Find where the given text appears and provide that cell's center as [X, Y] coordinate. 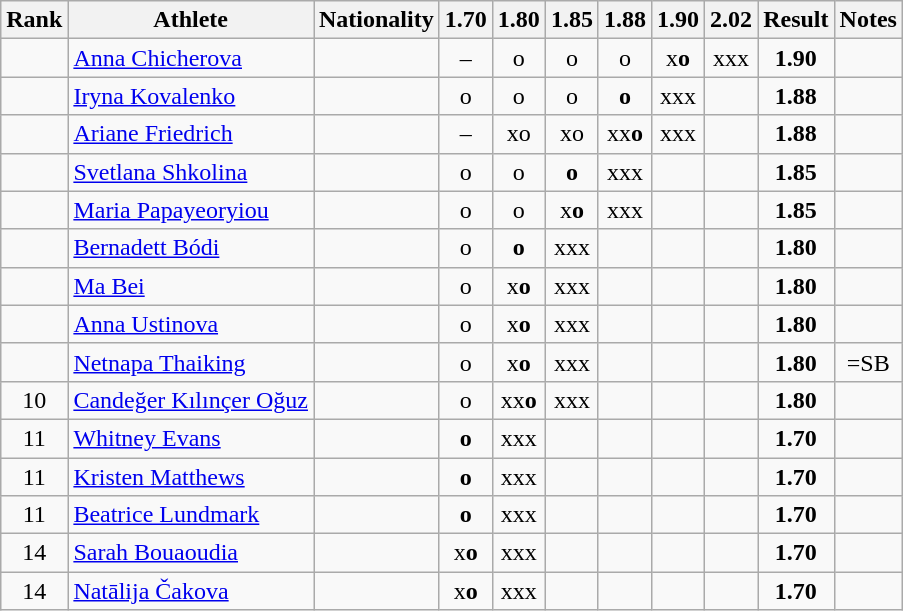
Sarah Bouaoudia [191, 553]
Result [796, 20]
Anna Chicherova [191, 58]
Whitney Evans [191, 438]
Rank [34, 20]
Iryna Kovalenko [191, 96]
Beatrice Lundmark [191, 515]
Ma Bei [191, 286]
Bernadett Bódi [191, 248]
Candeğer Kılınçer Oğuz [191, 400]
Kristen Matthews [191, 477]
10 [34, 400]
Svetlana Shkolina [191, 172]
Natālija Čakova [191, 591]
Anna Ustinova [191, 324]
Athlete [191, 20]
Nationality [377, 20]
2.02 [732, 20]
Ariane Friedrich [191, 134]
Netnapa Thaiking [191, 362]
Maria Papayeoryiou [191, 210]
Notes [868, 20]
=SB [868, 362]
